Find where the given text appears and provide that cell's center as (X, Y) coordinate. 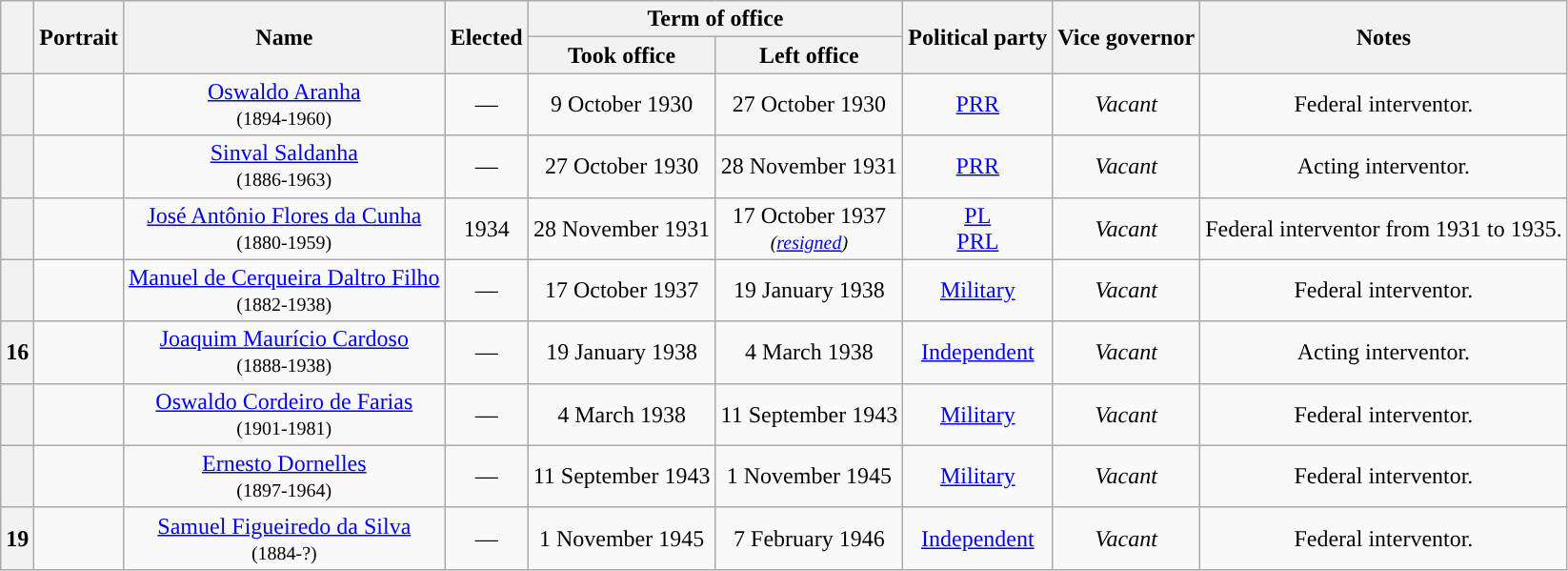
16 (17, 353)
17 October 1937 (621, 290)
Elected (486, 37)
17 October 1937(resigned) (810, 229)
Left office (810, 55)
Manuel de Cerqueira Daltro Filho(1882-1938) (284, 290)
Sinval Saldanha(1886-1963) (284, 166)
Political party (977, 37)
9 October 1930 (621, 105)
Joaquim Maurício Cardoso(1888-1938) (284, 353)
Portrait (79, 37)
7 February 1946 (810, 538)
Oswaldo Aranha(1894-1960) (284, 105)
Name (284, 37)
1934 (486, 229)
José Antônio Flores da Cunha(1880-1959) (284, 229)
19 (17, 538)
Took office (621, 55)
Federal interventor from 1931 to 1935. (1384, 229)
Notes (1384, 37)
Ernesto Dornelles(1897-1964) (284, 477)
Vice governor (1126, 37)
Oswaldo Cordeiro de Farias(1901-1981) (284, 414)
Samuel Figueiredo da Silva(1884-?) (284, 538)
PLPRL (977, 229)
Term of office (715, 19)
